Provide the (X, Y) coordinate of the cell's center where the given text is located.  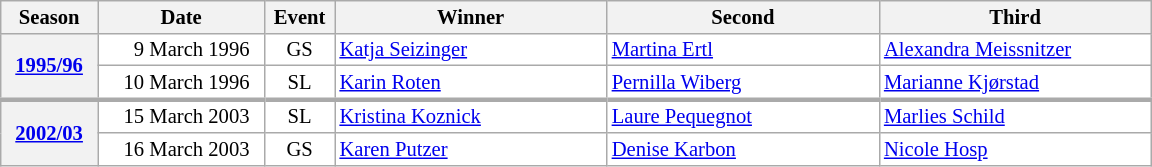
1995/96 (50, 66)
Karen Putzer (470, 148)
Date (182, 16)
16 March 2003 (182, 148)
Marianne Kjørstad (1015, 82)
Katja Seizinger (470, 49)
Winner (470, 16)
Season (50, 16)
Alexandra Meissnitzer (1015, 49)
Pernilla Wiberg (743, 82)
Martina Ertl (743, 49)
Karin Roten (470, 82)
Third (1015, 16)
10 March 1996 (182, 82)
Laure Pequegnot (743, 116)
2002/03 (50, 132)
Kristina Koznick (470, 116)
Nicole Hosp (1015, 148)
15 March 2003 (182, 116)
Marlies Schild (1015, 116)
Denise Karbon (743, 148)
Second (743, 16)
9 March 1996 (182, 49)
Event (300, 16)
